Search for the cell housing the specified text and yield its [X, Y] center coordinate. 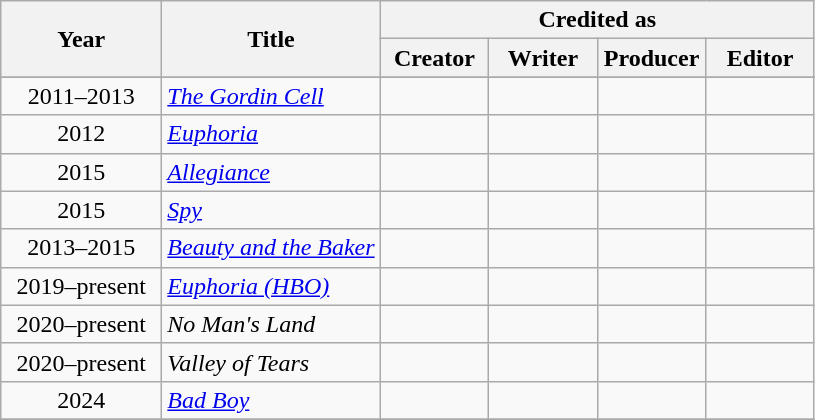
2011–2013 [82, 96]
2012 [82, 134]
Producer [652, 58]
Creator [434, 58]
Bad Boy [271, 400]
Allegiance [271, 172]
2013–2015 [82, 248]
Title [271, 39]
Editor [760, 58]
Writer [544, 58]
No Man's Land [271, 324]
Euphoria (HBO) [271, 286]
Euphoria [271, 134]
Year [82, 39]
Spy [271, 210]
Valley of Tears [271, 362]
2019–present [82, 286]
The Gordin Cell [271, 96]
2024 [82, 400]
Credited as [597, 20]
Beauty and the Baker [271, 248]
